Extract the (x, y) coordinate from the center of the cell holding the provided text.  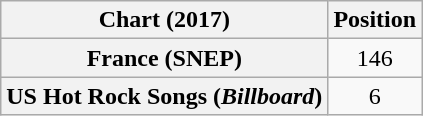
146 (375, 58)
Chart (2017) (164, 20)
US Hot Rock Songs (Billboard) (164, 96)
Position (375, 20)
6 (375, 96)
France (SNEP) (164, 58)
